Return the (X, Y) coordinate for the center point of the cell that contains the specified text.  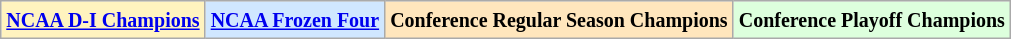
NCAA Frozen Four (295, 20)
Conference Regular Season Champions (560, 20)
NCAA D-I Champions (103, 20)
Conference Playoff Champions (872, 20)
